Scan for the cell matching the given text and deliver its (x, y) coordinate at center. 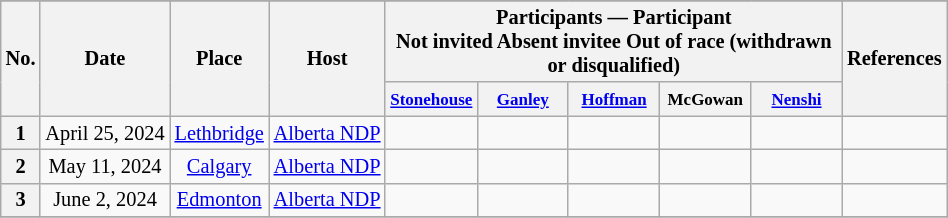
Place (220, 58)
Calgary (220, 166)
1 (21, 133)
Stonehouse (431, 99)
No. (21, 58)
Hoffman (614, 99)
June 2, 2024 (104, 200)
Participants — Participant Not invited Absent invitee Out of race (withdrawn or disqualified) (614, 41)
Lethbridge (220, 133)
Edmonton (220, 200)
Ganley (522, 99)
May 11, 2024 (104, 166)
Host (328, 58)
April 25, 2024 (104, 133)
3 (21, 200)
Nenshi (796, 99)
References (894, 58)
2 (21, 166)
Date (104, 58)
McGowan (706, 99)
